Determine the (X, Y) coordinate at the center of the cell enclosing the given text.  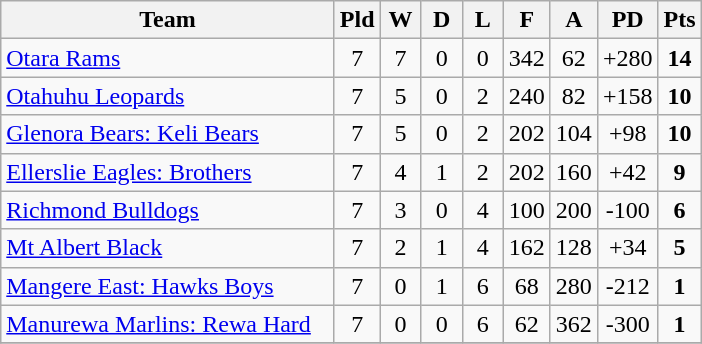
-300 (628, 324)
68 (526, 286)
+42 (628, 172)
+158 (628, 96)
Richmond Bulldogs (168, 210)
Mangere East: Hawks Boys (168, 286)
3 (400, 210)
Pld (357, 20)
162 (526, 248)
Glenora Bears: Keli Bears (168, 134)
W (400, 20)
Manurewa Marlins: Rewa Hard (168, 324)
14 (680, 58)
+34 (628, 248)
L (482, 20)
Pts (680, 20)
9 (680, 172)
342 (526, 58)
200 (574, 210)
+98 (628, 134)
D (442, 20)
Otara Rams (168, 58)
240 (526, 96)
104 (574, 134)
Team (168, 20)
PD (628, 20)
362 (574, 324)
280 (574, 286)
F (526, 20)
A (574, 20)
128 (574, 248)
160 (574, 172)
Mt Albert Black (168, 248)
-100 (628, 210)
100 (526, 210)
Ellerslie Eagles: Brothers (168, 172)
+280 (628, 58)
-212 (628, 286)
82 (574, 96)
Otahuhu Leopards (168, 96)
